Capture the cell that displays the provided text and extract its (X, Y) central coordinate. 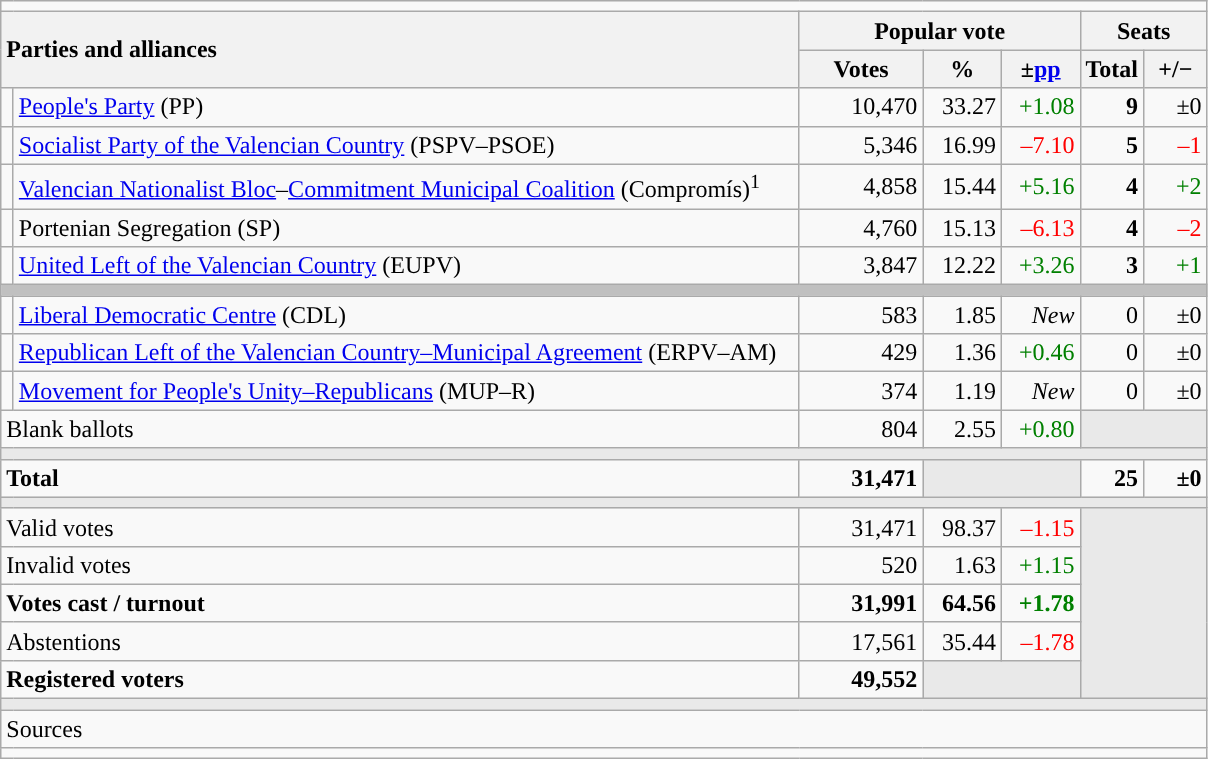
+2 (1176, 186)
374 (861, 391)
Valencian Nationalist Bloc–Commitment Municipal Coalition (Compromís)1 (406, 186)
5,346 (861, 145)
9 (1112, 107)
Invalid votes (400, 565)
Movement for People's Unity–Republicans (MUP–R) (406, 391)
10,470 (861, 107)
+1 (1176, 266)
4,858 (861, 186)
Parties and alliances (400, 50)
–1 (1176, 145)
15.13 (962, 228)
Blank ballots (400, 429)
3 (1112, 266)
Portenian Segregation (SP) (406, 228)
Votes (861, 69)
+0.46 (1040, 353)
Popular vote (940, 31)
Votes cast / turnout (400, 603)
–7.10 (1040, 145)
Abstentions (400, 641)
–1.78 (1040, 641)
16.99 (962, 145)
98.37 (962, 527)
25 (1112, 478)
Seats (1144, 31)
17,561 (861, 641)
3,847 (861, 266)
429 (861, 353)
Registered voters (400, 679)
1.63 (962, 565)
12.22 (962, 266)
1.19 (962, 391)
Liberal Democratic Centre (CDL) (406, 315)
–6.13 (1040, 228)
–1.15 (1040, 527)
33.27 (962, 107)
Sources (604, 729)
31,991 (861, 603)
+1.15 (1040, 565)
Socialist Party of the Valencian Country (PSPV–PSOE) (406, 145)
Republican Left of the Valencian Country–Municipal Agreement (ERPV–AM) (406, 353)
5 (1112, 145)
±pp (1040, 69)
People's Party (PP) (406, 107)
–2 (1176, 228)
+1.78 (1040, 603)
+1.08 (1040, 107)
804 (861, 429)
4,760 (861, 228)
520 (861, 565)
64.56 (962, 603)
Valid votes (400, 527)
2.55 (962, 429)
United Left of the Valencian Country (EUPV) (406, 266)
% (962, 69)
+0.80 (1040, 429)
+5.16 (1040, 186)
1.36 (962, 353)
+/− (1176, 69)
35.44 (962, 641)
583 (861, 315)
15.44 (962, 186)
49,552 (861, 679)
+3.26 (1040, 266)
1.85 (962, 315)
